Identify which cell holds the provided text, then report its (x, y) central coordinate. 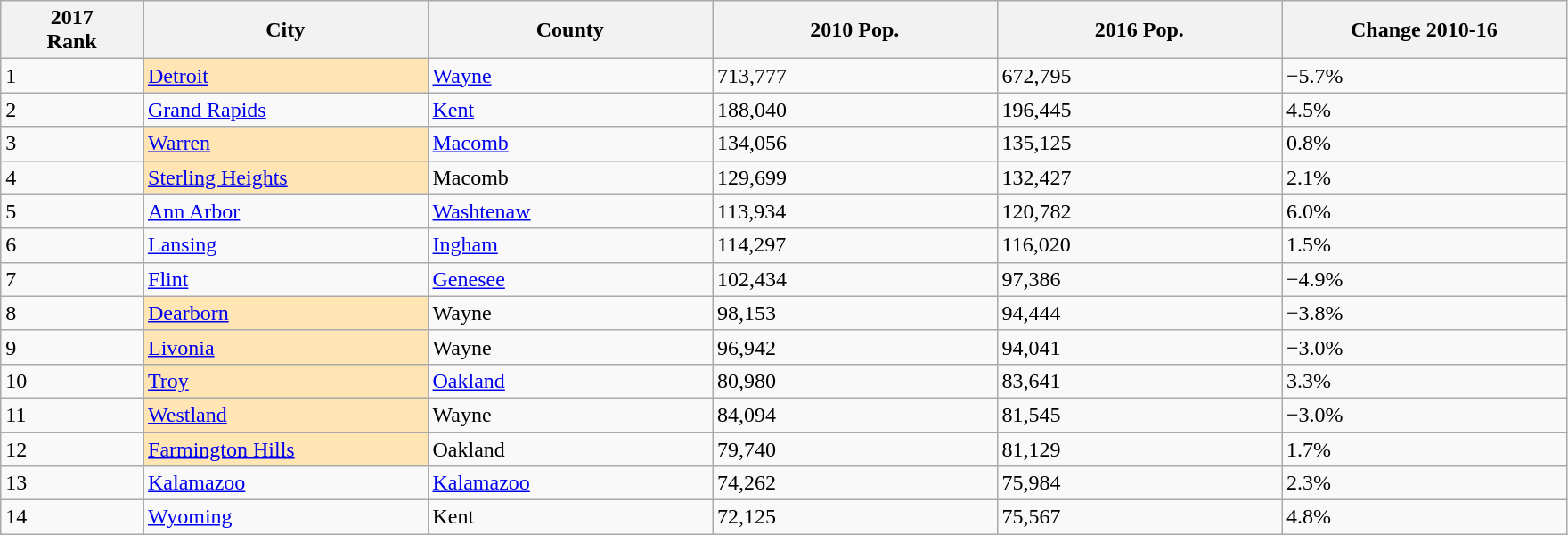
672,795 (1139, 76)
−5.7% (1424, 76)
2010 Pop. (855, 30)
8 (72, 313)
Troy (285, 381)
75,567 (1139, 517)
Wyoming (285, 517)
−3.8% (1424, 313)
0.8% (1424, 144)
75,984 (1139, 483)
116,020 (1139, 245)
4 (72, 177)
97,386 (1139, 279)
188,040 (855, 110)
72,125 (855, 517)
Livonia (285, 347)
74,262 (855, 483)
Farmington Hills (285, 449)
5 (72, 211)
114,297 (855, 245)
11 (72, 415)
2016 Pop. (1139, 30)
84,094 (855, 415)
81,129 (1139, 449)
713,777 (855, 76)
10 (72, 381)
129,699 (855, 177)
Change 2010-16 (1424, 30)
−4.9% (1424, 279)
3.3% (1424, 381)
9 (72, 347)
Detroit (285, 76)
1.7% (1424, 449)
Sterling Heights (285, 177)
83,641 (1139, 381)
13 (72, 483)
132,427 (1139, 177)
81,545 (1139, 415)
2017Rank (72, 30)
196,445 (1139, 110)
6.0% (1424, 211)
96,942 (855, 347)
2 (72, 110)
3 (72, 144)
134,056 (855, 144)
County (570, 30)
2.1% (1424, 177)
Westland (285, 415)
79,740 (855, 449)
Genesee (570, 279)
6 (72, 245)
2.3% (1424, 483)
1.5% (1424, 245)
City (285, 30)
Dearborn (285, 313)
14 (72, 517)
1 (72, 76)
135,125 (1139, 144)
102,434 (855, 279)
4.8% (1424, 517)
98,153 (855, 313)
80,980 (855, 381)
Ingham (570, 245)
12 (72, 449)
113,934 (855, 211)
94,041 (1139, 347)
94,444 (1139, 313)
4.5% (1424, 110)
120,782 (1139, 211)
Ann Arbor (285, 211)
Flint (285, 279)
Washtenaw (570, 211)
Lansing (285, 245)
Grand Rapids (285, 110)
7 (72, 279)
Warren (285, 144)
